Extract the (X, Y) coordinate from the center of the cell holding the provided text.  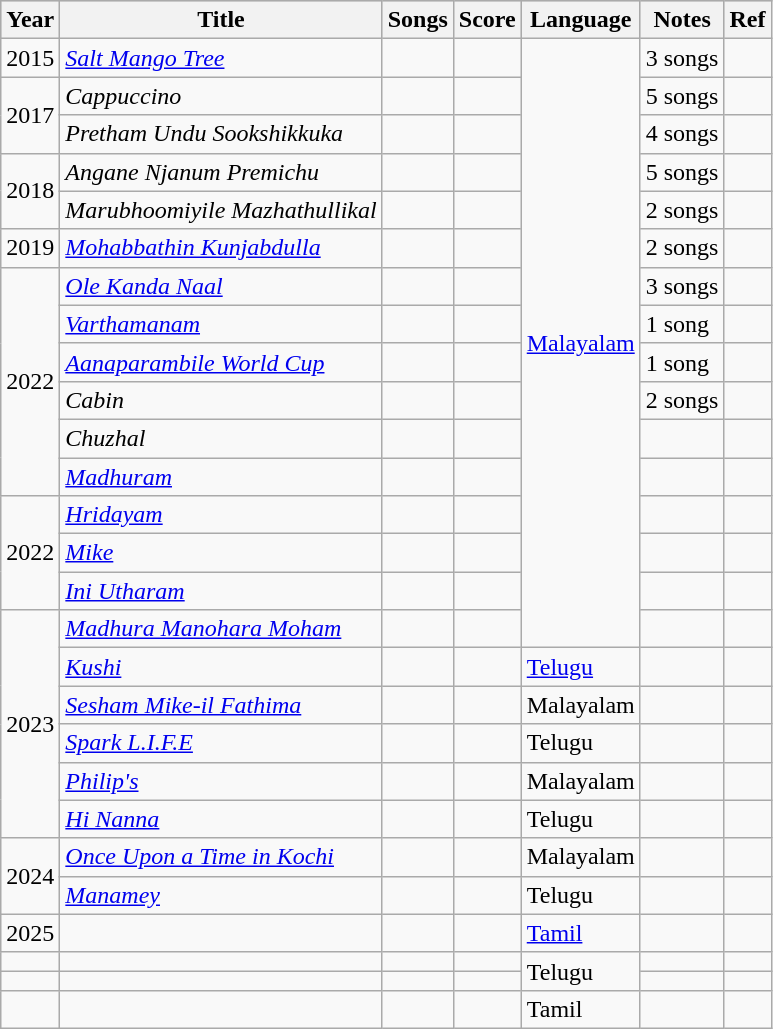
Spark L.I.F.E (221, 743)
Sesham Mike-il Fathima (221, 705)
Hridayam (221, 515)
2017 (30, 115)
2018 (30, 191)
Aanaparambile World Cup (221, 362)
Songs (418, 20)
Score (487, 20)
Once Upon a Time in Kochi (221, 857)
Marubhoomiyile Mazhathullikal (221, 210)
Manamey (221, 895)
2015 (30, 58)
Salt Mango Tree (221, 58)
Kushi (221, 667)
Ref (748, 20)
Chuzhal (221, 438)
Varthamanam (221, 324)
Hi Nanna (221, 819)
Madhuram (221, 477)
Cabin (221, 400)
Title (221, 20)
2023 (30, 724)
Ole Kanda Naal (221, 286)
Ini Utharam (221, 591)
2019 (30, 248)
Madhura Manohara Moham (221, 629)
Pretham Undu Sookshikkuka (221, 134)
Mike (221, 553)
Mohabbathin Kunjabdulla (221, 248)
2024 (30, 876)
Notes (682, 20)
Philip's (221, 781)
2025 (30, 933)
4 songs (682, 134)
Year (30, 20)
Angane Njanum Premichu (221, 172)
Language (580, 20)
Cappuccino (221, 96)
